Extract the [x, y] coordinate from the center of the cell holding the provided text.  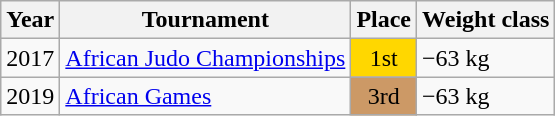
2017 [30, 58]
1st [384, 58]
African Judo Championships [206, 58]
Weight class [486, 20]
3rd [384, 96]
Tournament [206, 20]
2019 [30, 96]
Year [30, 20]
African Games [206, 96]
Place [384, 20]
